Search for the cell housing the specified text and yield its (X, Y) center coordinate. 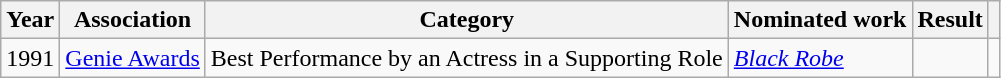
1991 (30, 58)
Black Robe (820, 58)
Best Performance by an Actress in a Supporting Role (466, 58)
Year (30, 20)
Result (950, 20)
Nominated work (820, 20)
Genie Awards (133, 58)
Category (466, 20)
Association (133, 20)
